Capture the cell that displays the provided text and extract its [X, Y] central coordinate. 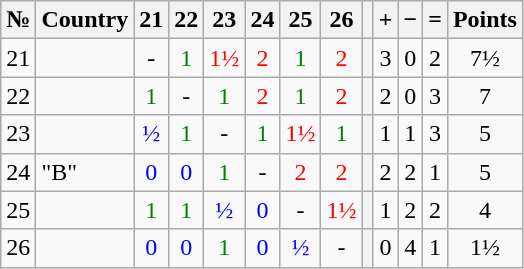
− [410, 20]
+ [386, 20]
"B" [85, 172]
= [436, 20]
Country [85, 20]
7 [484, 96]
Points [484, 20]
№ [18, 20]
7½ [484, 58]
